Detect which cell encompasses the target text, then output its (x, y) center coordinate. 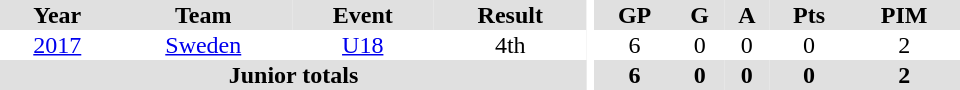
Team (204, 15)
G (700, 15)
2017 (58, 45)
A (747, 15)
U18 (363, 45)
4th (511, 45)
Result (511, 15)
PIM (904, 15)
Event (363, 15)
Pts (810, 15)
GP (635, 15)
Year (58, 15)
Junior totals (294, 75)
Sweden (204, 45)
